Pinpoint the cell where the given text exists, returning its (x, y) midpoint coordinate. 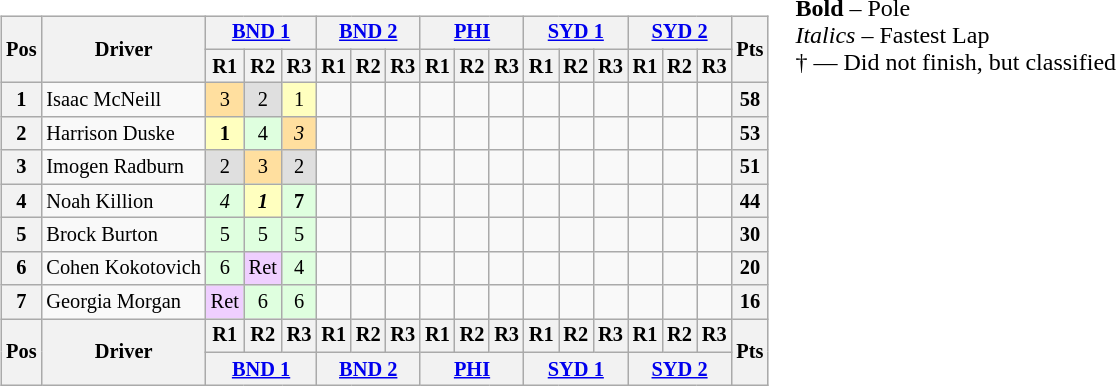
Cohen Kokotovich (123, 268)
Imogen Radburn (123, 167)
44 (750, 201)
20 (750, 268)
58 (750, 100)
Brock Burton (123, 235)
Georgia Morgan (123, 302)
53 (750, 134)
16 (750, 302)
Harrison Duske (123, 134)
30 (750, 235)
Isaac McNeill (123, 100)
51 (750, 167)
Noah Killion (123, 201)
